Return the (X, Y) coordinate for the center point of the cell that contains the specified text.  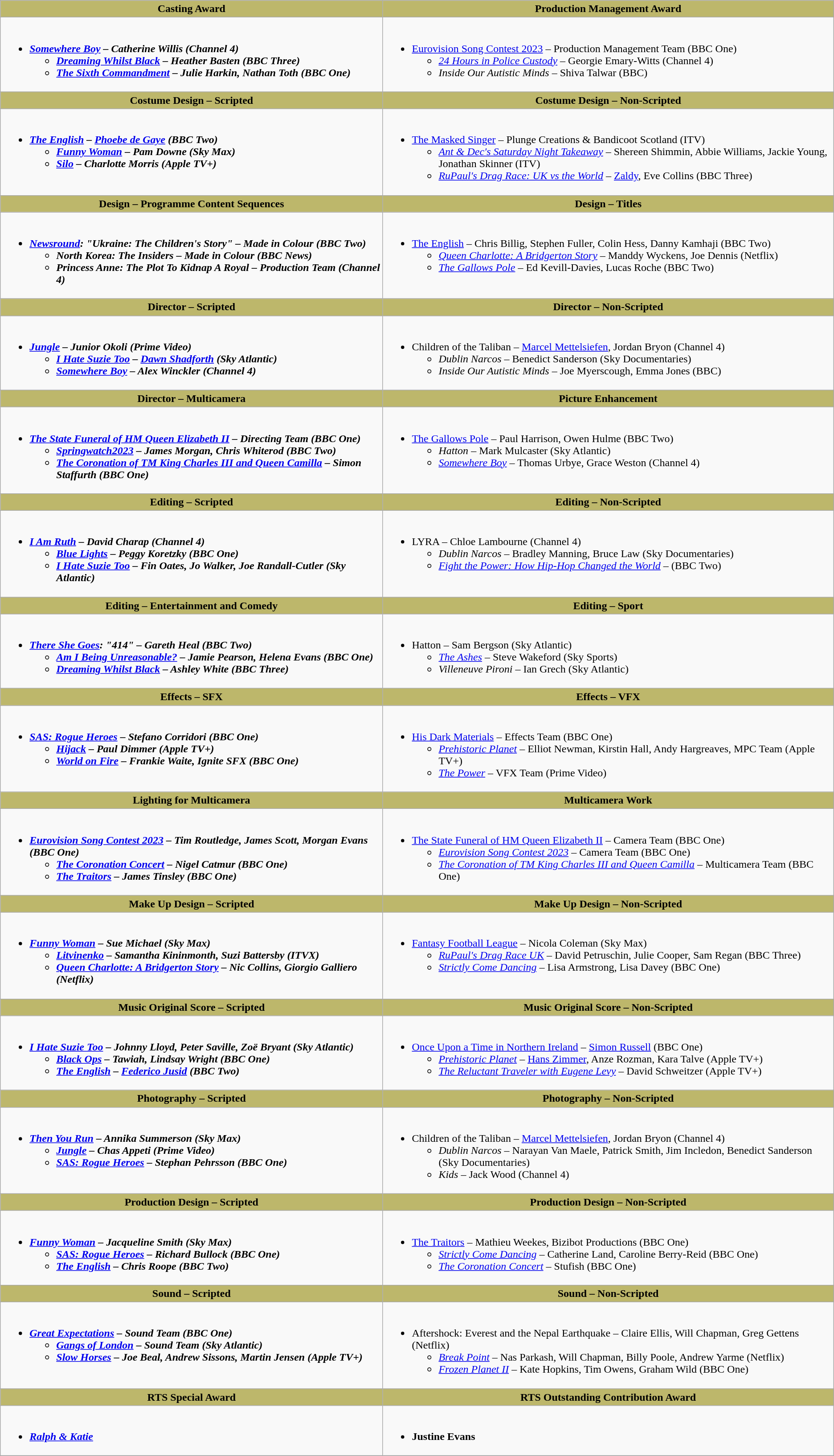
Effects – SFX (192, 697)
Production Design – Scripted (192, 1202)
Design – Programme Content Sequences (192, 204)
Editing – Sport (608, 606)
Make Up Design – Non-Scripted (608, 904)
Then You Run – Annika Summerson (Sky Max)Jungle – Chas Appeti (Prime Video)SAS: Rogue Heroes – Stephan Pehrsson (BBC One) (192, 1150)
Jungle – Junior Okoli (Prime Video)I Hate Suzie Too – Dawn Shadforth (Sky Atlantic)Somewhere Boy – Alex Winckler (Channel 4) (192, 353)
Director – Scripted (192, 307)
Production Management Award (608, 9)
Sound – Scripted (192, 1293)
Director – Multicamera (192, 398)
Editing – Non-Scripted (608, 502)
Photography – Non-Scripted (608, 1099)
Sound – Non-Scripted (608, 1293)
SAS: Rogue Heroes – Stefano Corridori (BBC One)Hijack – Paul Dimmer (Apple TV+)World on Fire – Frankie Waite, Ignite SFX (BBC One) (192, 749)
Design – Titles (608, 204)
RTS Special Award (192, 1397)
RTS Outstanding Contribution Award (608, 1397)
Production Design – Non-Scripted (608, 1202)
Editing – Entertainment and Comedy (192, 606)
Ralph & Katie (192, 1431)
Casting Award (192, 9)
Director – Non-Scripted (608, 307)
Costume Design – Non-Scripted (608, 100)
Effects – VFX (608, 697)
Music Original Score – Scripted (192, 1007)
Editing – Scripted (192, 502)
Music Original Score – Non-Scripted (608, 1007)
Great Expectations – Sound Team (BBC One)Gangs of London – Sound Team (Sky Atlantic)Slow Horses – Joe Beal, Andrew Sissons, Martin Jensen (Apple TV+) (192, 1345)
Costume Design – Scripted (192, 100)
Hatton – Sam Bergson (Sky Atlantic)The Ashes – Steve Wakeford (Sky Sports)Villeneuve Pironi – Ian Grech (Sky Atlantic) (608, 652)
I Am Ruth – David Charap (Channel 4)Blue Lights – Peggy Koretzky (BBC One)I Hate Suzie Too – Fin Oates, Jo Walker, Joe Randall-Cutler (Sky Atlantic) (192, 554)
Lighting for Multicamera (192, 800)
Picture Enhancement (608, 398)
Make Up Design – Scripted (192, 904)
The Gallows Pole – Paul Harrison, Owen Hulme (BBC Two)Hatton – Mark Mulcaster (Sky Atlantic)Somewhere Boy – Thomas Urbye, Grace Weston (Channel 4) (608, 450)
Photography – Scripted (192, 1099)
Multicamera Work (608, 800)
Funny Woman – Jacqueline Smith (Sky Max)SAS: Rogue Heroes – Richard Bullock (BBC One)The English – Chris Roope (BBC Two) (192, 1248)
Justine Evans (608, 1431)
The English – Phoebe de Gaye (BBC Two)Funny Woman – Pam Downe (Sky Max)Silo – Charlotte Morris (Apple TV+) (192, 152)
